Locate the cell with the specified text and output its (X, Y) center coordinate. 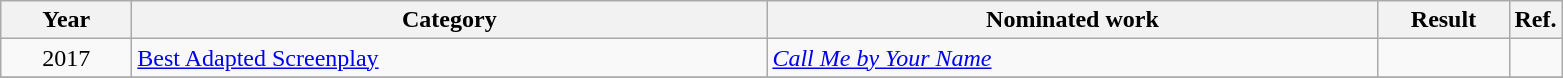
Category (450, 20)
Call Me by Your Name (1072, 58)
Nominated work (1072, 20)
Result (1444, 20)
Ref. (1536, 20)
Best Adapted Screenplay (450, 58)
Year (66, 20)
2017 (66, 58)
